Locate the cell with the specified text and output its [x, y] center coordinate. 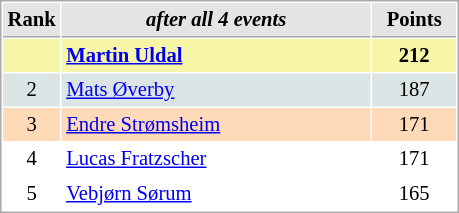
2 [32, 90]
after all 4 events [216, 20]
Endre Strømsheim [216, 124]
Points [414, 20]
Lucas Fratzscher [216, 158]
165 [414, 194]
5 [32, 194]
212 [414, 56]
3 [32, 124]
187 [414, 90]
Mats Øverby [216, 90]
Rank [32, 20]
4 [32, 158]
Vebjørn Sørum [216, 194]
Martin Uldal [216, 56]
